Output the [X, Y] coordinate of the center of the cell containing the given text.  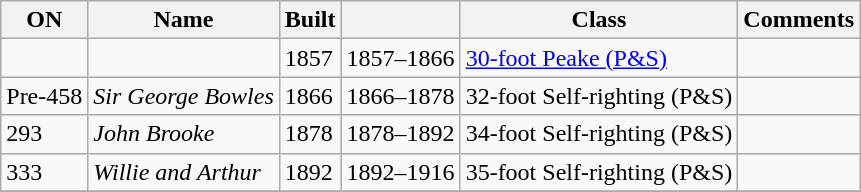
Class [599, 20]
34-foot Self-righting (P&S) [599, 134]
John Brooke [184, 134]
Name [184, 20]
1866–1878 [400, 96]
333 [44, 172]
32-foot Self-righting (P&S) [599, 96]
1866 [310, 96]
1878–1892 [400, 134]
Comments [799, 20]
1857–1866 [400, 58]
Built [310, 20]
Sir George Bowles [184, 96]
35-foot Self-righting (P&S) [599, 172]
Pre-458 [44, 96]
ON [44, 20]
1878 [310, 134]
1892 [310, 172]
30-foot Peake (P&S) [599, 58]
1857 [310, 58]
293 [44, 134]
1892–1916 [400, 172]
Willie and Arthur [184, 172]
